Pinpoint the cell where the given text exists, returning its (x, y) midpoint coordinate. 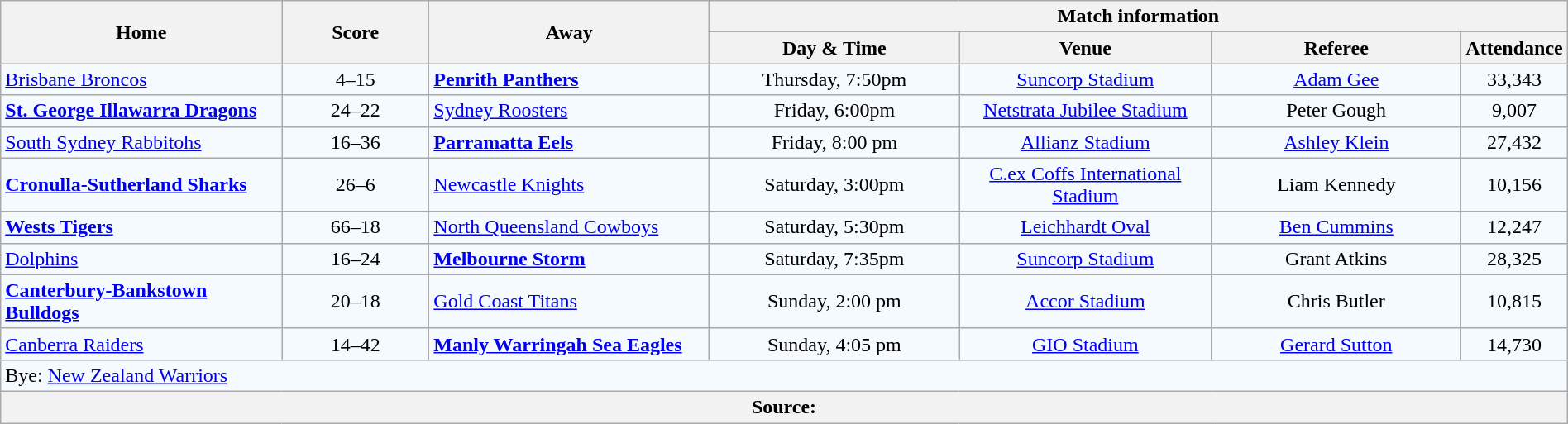
Chris Butler (1336, 301)
20–18 (356, 301)
Allianz Stadium (1085, 142)
16–36 (356, 142)
24–22 (356, 111)
Ashley Klein (1336, 142)
Gold Coast Titans (569, 301)
Friday, 8:00 pm (834, 142)
Saturday, 3:00pm (834, 185)
Grant Atkins (1336, 259)
Day & Time (834, 48)
Adam Gee (1336, 79)
Brisbane Broncos (141, 79)
Accor Stadium (1085, 301)
16–24 (356, 259)
10,156 (1514, 185)
Gerard Sutton (1336, 344)
Source: (784, 407)
Newcastle Knights (569, 185)
Saturday, 7:35pm (834, 259)
9,007 (1514, 111)
66–18 (356, 227)
Saturday, 5:30pm (834, 227)
Ben Cummins (1336, 227)
Thursday, 7:50pm (834, 79)
Home (141, 32)
C.ex Coffs International Stadium (1085, 185)
Leichhardt Oval (1085, 227)
Away (569, 32)
26–6 (356, 185)
4–15 (356, 79)
Parramatta Eels (569, 142)
28,325 (1514, 259)
27,432 (1514, 142)
Liam Kennedy (1336, 185)
10,815 (1514, 301)
14,730 (1514, 344)
Attendance (1514, 48)
Wests Tigers (141, 227)
North Queensland Cowboys (569, 227)
Score (356, 32)
12,247 (1514, 227)
Venue (1085, 48)
Canterbury-Bankstown Bulldogs (141, 301)
Dolphins (141, 259)
Friday, 6:00pm (834, 111)
Match information (1138, 17)
Sunday, 2:00 pm (834, 301)
South Sydney Rabbitohs (141, 142)
Melbourne Storm (569, 259)
Bye: New Zealand Warriors (784, 375)
Cronulla-Sutherland Sharks (141, 185)
Canberra Raiders (141, 344)
Netstrata Jubilee Stadium (1085, 111)
Referee (1336, 48)
Peter Gough (1336, 111)
Penrith Panthers (569, 79)
Sydney Roosters (569, 111)
GIO Stadium (1085, 344)
33,343 (1514, 79)
St. George Illawarra Dragons (141, 111)
14–42 (356, 344)
Sunday, 4:05 pm (834, 344)
Manly Warringah Sea Eagles (569, 344)
